Search for the cell housing the specified text and yield its [x, y] center coordinate. 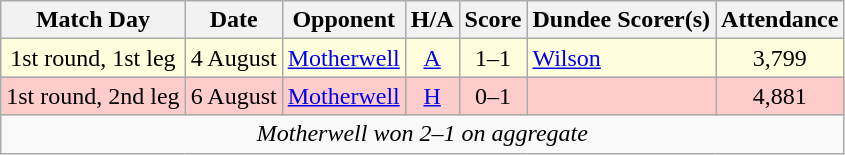
Dundee Scorer(s) [622, 20]
3,799 [780, 58]
Motherwell won 2–1 on aggregate [422, 134]
0–1 [493, 96]
Score [493, 20]
1–1 [493, 58]
4 August [234, 58]
H/A [432, 20]
Wilson [622, 58]
Attendance [780, 20]
Opponent [344, 20]
1st round, 2nd leg [93, 96]
H [432, 96]
6 August [234, 96]
4,881 [780, 96]
Match Day [93, 20]
1st round, 1st leg [93, 58]
A [432, 58]
Date [234, 20]
